From the cell containing the given text, extract its center point as (x, y) coordinate. 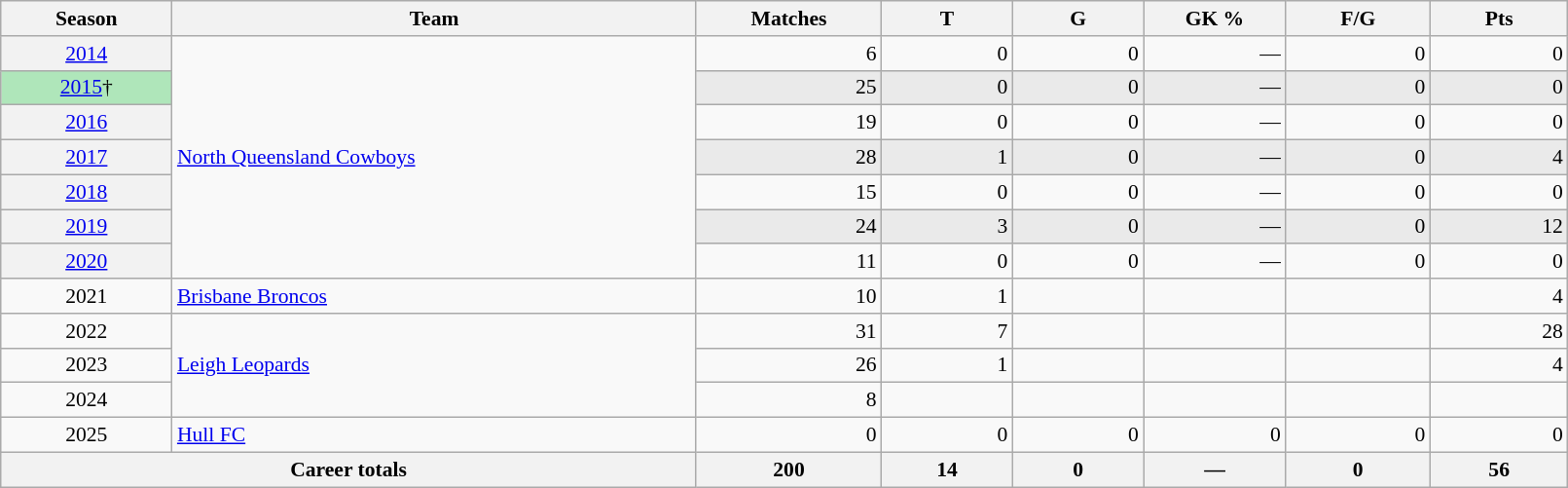
26 (788, 365)
12 (1499, 227)
2023 (87, 365)
3 (948, 227)
Pts (1499, 19)
F/G (1358, 19)
31 (788, 331)
Team (434, 19)
2019 (87, 227)
2021 (87, 296)
T (948, 19)
2024 (87, 400)
Hull FC (434, 435)
G (1078, 19)
56 (1499, 469)
25 (788, 88)
10 (788, 296)
200 (788, 469)
2017 (87, 158)
2014 (87, 54)
2018 (87, 192)
2025 (87, 435)
Season (87, 19)
19 (788, 123)
Matches (788, 19)
8 (788, 400)
2022 (87, 331)
Career totals (348, 469)
Leigh Leopards (434, 366)
2015† (87, 88)
7 (948, 331)
24 (788, 227)
GK % (1215, 19)
14 (948, 469)
11 (788, 262)
North Queensland Cowboys (434, 158)
2020 (87, 262)
6 (788, 54)
Brisbane Broncos (434, 296)
2016 (87, 123)
15 (788, 192)
